Locate the cell with the specified text and output its (x, y) center coordinate. 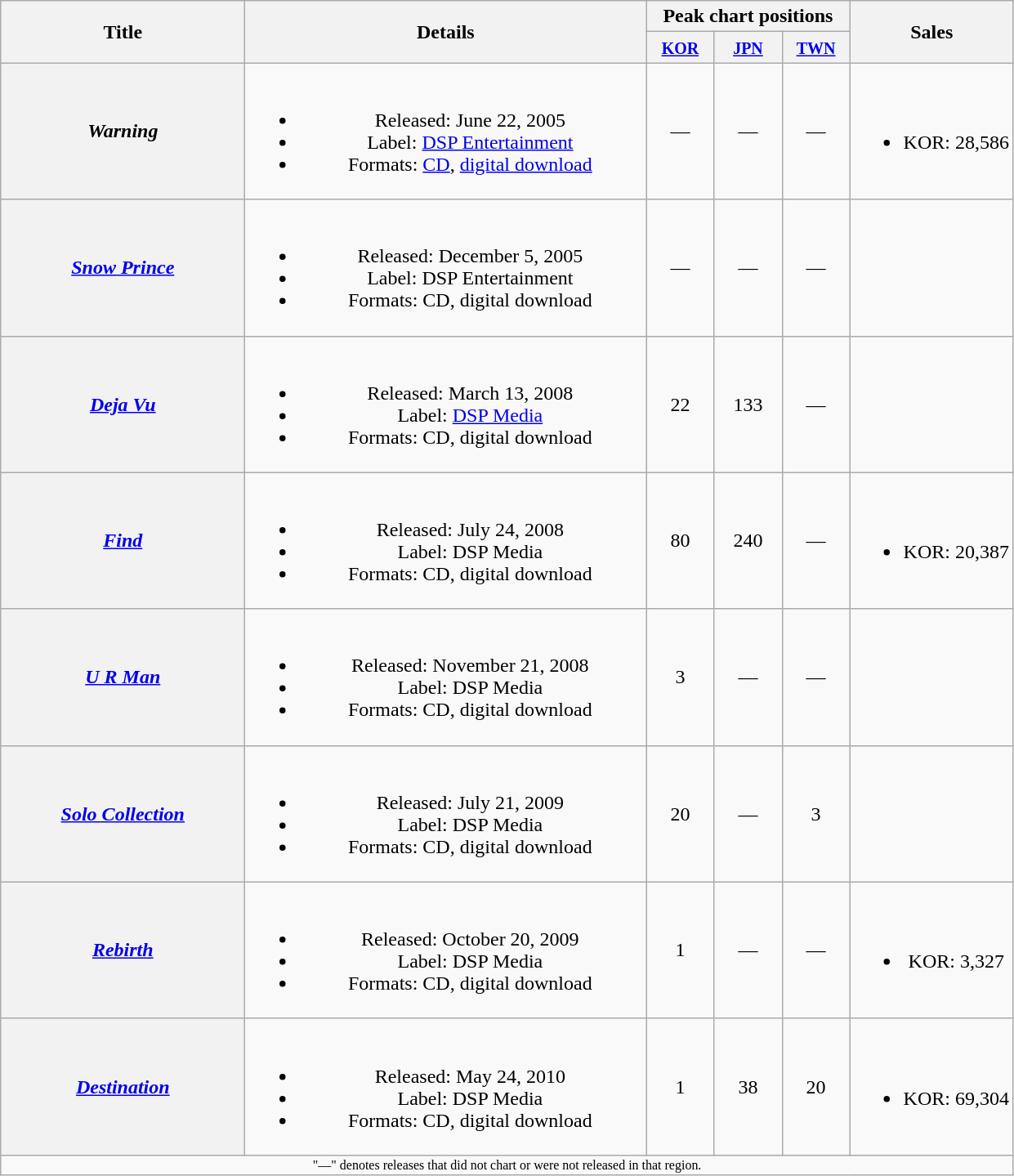
240 (748, 541)
Released: November 21, 2008 Label: DSP MediaFormats: CD, digital download (446, 677)
Released: June 22, 2005 Label: DSP EntertainmentFormats: CD, digital download (446, 131)
TWN (815, 47)
Released: May 24, 2010 Label: DSP MediaFormats: CD, digital download (446, 1087)
22 (680, 404)
Sales (931, 32)
Destination (123, 1087)
Snow Prince (123, 268)
KOR: 28,586 (931, 131)
Released: March 13, 2008 Label: DSP MediaFormats: CD, digital download (446, 404)
Released: October 20, 2009 Label: DSP MediaFormats: CD, digital download (446, 950)
KOR: 69,304 (931, 1087)
JPN (748, 47)
KOR: 3,327 (931, 950)
Find (123, 541)
Warning (123, 131)
KOR (680, 47)
KOR: 20,387 (931, 541)
Peak chart positions (748, 16)
Title (123, 32)
Details (446, 32)
"—" denotes releases that did not chart or were not released in that region. (507, 1165)
Released: December 5, 2005 Label: DSP EntertainmentFormats: CD, digital download (446, 268)
Solo Collection (123, 814)
U R Man (123, 677)
80 (680, 541)
Released: July 21, 2009 Label: DSP MediaFormats: CD, digital download (446, 814)
38 (748, 1087)
133 (748, 404)
Rebirth (123, 950)
Released: July 24, 2008 Label: DSP MediaFormats: CD, digital download (446, 541)
Deja Vu (123, 404)
